Pinpoint the cell where the given text exists, returning its (x, y) midpoint coordinate. 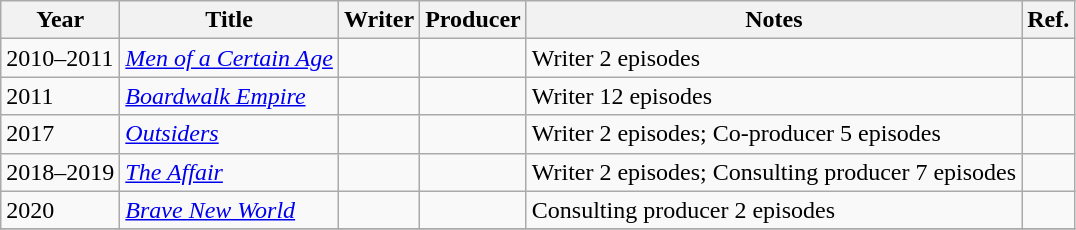
Writer 2 episodes (774, 58)
Men of a Certain Age (230, 58)
Year (60, 20)
Brave New World (230, 210)
2017 (60, 134)
2010–2011 (60, 58)
Writer (378, 20)
2020 (60, 210)
Writer 2 episodes; Consulting producer 7 episodes (774, 172)
Title (230, 20)
2011 (60, 96)
Notes (774, 20)
2018–2019 (60, 172)
Boardwalk Empire (230, 96)
Consulting producer 2 episodes (774, 210)
Writer 2 episodes; Co-producer 5 episodes (774, 134)
Writer 12 episodes (774, 96)
Producer (474, 20)
Ref. (1048, 20)
The Affair (230, 172)
Outsiders (230, 134)
